From the cell containing the given text, extract its center point as [x, y] coordinate. 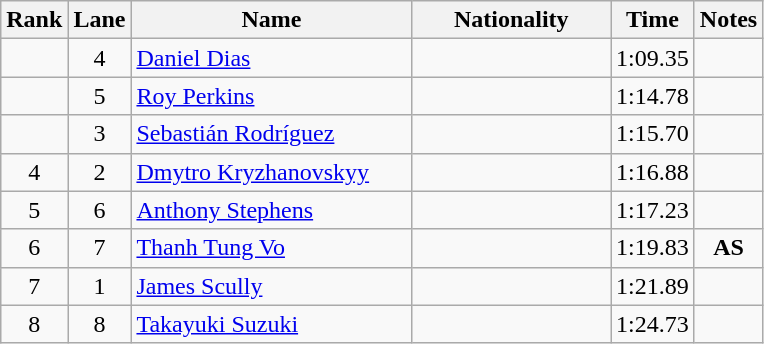
Roy Perkins [272, 96]
AS [728, 248]
Lane [100, 20]
Rank [34, 20]
1:24.73 [653, 324]
3 [100, 134]
1:09.35 [653, 58]
1:21.89 [653, 286]
Nationality [512, 20]
Sebastián Rodríguez [272, 134]
Dmytro Kryzhanovskyy [272, 172]
1:19.83 [653, 248]
1:14.78 [653, 96]
Time [653, 20]
Notes [728, 20]
1:16.88 [653, 172]
1 [100, 286]
James Scully [272, 286]
Name [272, 20]
Daniel Dias [272, 58]
2 [100, 172]
1:15.70 [653, 134]
Thanh Tung Vo [272, 248]
Anthony Stephens [272, 210]
Takayuki Suzuki [272, 324]
1:17.23 [653, 210]
